Output the (X, Y) coordinate of the center of the cell containing the given text.  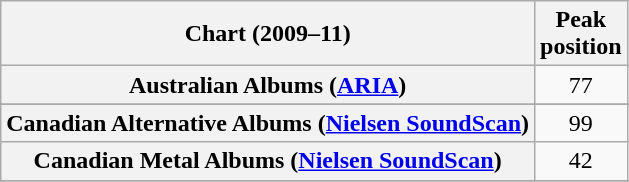
77 (581, 85)
Australian Albums (ARIA) (268, 85)
Chart (2009–11) (268, 34)
99 (581, 123)
Canadian Alternative Albums (Nielsen SoundScan) (268, 123)
42 (581, 161)
Peakposition (581, 34)
Canadian Metal Albums (Nielsen SoundScan) (268, 161)
